Pinpoint the cell where the given text exists, returning its (x, y) midpoint coordinate. 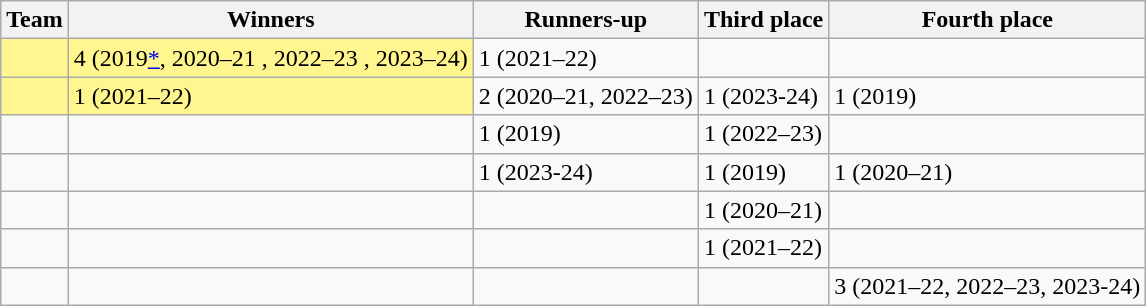
Winners (270, 20)
4 (2019*, 2020–21 , 2022–23 , 2023–24) (270, 58)
Runners-up (586, 20)
3 (2021–22, 2022–23, 2023-24) (988, 286)
Fourth place (988, 20)
2 (2020–21, 2022–23) (586, 96)
Third place (763, 20)
Team (35, 20)
1 (2022–23) (763, 134)
